Extract the [x, y] coordinate from the center of the cell holding the provided text.  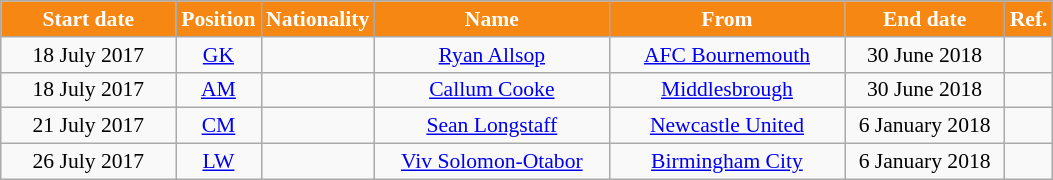
Ref. [1029, 19]
LW [218, 162]
GK [218, 55]
Position [218, 19]
From [726, 19]
AFC Bournemouth [726, 55]
Ryan Allsop [492, 55]
26 July 2017 [88, 162]
Name [492, 19]
Viv Solomon-Otabor [492, 162]
Newcastle United [726, 126]
Middlesbrough [726, 90]
Birmingham City [726, 162]
Start date [88, 19]
CM [218, 126]
Sean Longstaff [492, 126]
Nationality [318, 19]
AM [218, 90]
End date [925, 19]
21 July 2017 [88, 126]
Callum Cooke [492, 90]
